Capture the cell that displays the provided text and extract its (x, y) central coordinate. 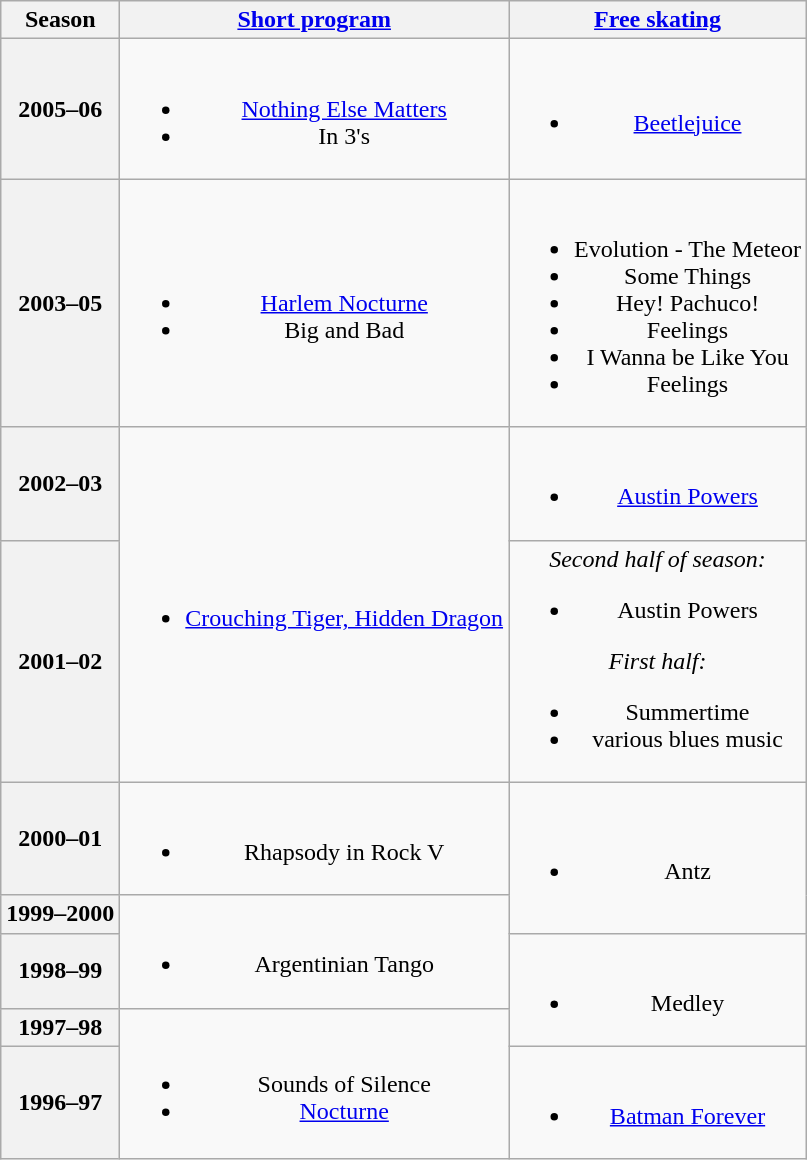
Evolution - The Meteor Some Things Hey! Pachuco! Feelings I Wanna be Like You Feelings (658, 303)
Crouching Tiger, Hidden Dragon (314, 604)
2003–05 (60, 303)
1997–98 (60, 1027)
Second half of season:Austin Powers First half:Summertimevarious blues music (658, 661)
Short program (314, 20)
1996–97 (60, 1102)
Antz (658, 858)
2000–01 (60, 838)
Harlem Nocturne Big and Bad (314, 303)
Austin Powers (658, 484)
Beetlejuice (658, 109)
2005–06 (60, 109)
Rhapsody in Rock V (314, 838)
2001–02 (60, 661)
Nothing Else Matters In 3's (314, 109)
1998–99 (60, 970)
Argentinian Tango (314, 952)
Free skating (658, 20)
Batman Forever (658, 1102)
2002–03 (60, 484)
1999–2000 (60, 914)
Medley (658, 990)
Sounds of SilenceNocturne (314, 1084)
Season (60, 20)
